Detect which cell encompasses the target text, then output its [X, Y] center coordinate. 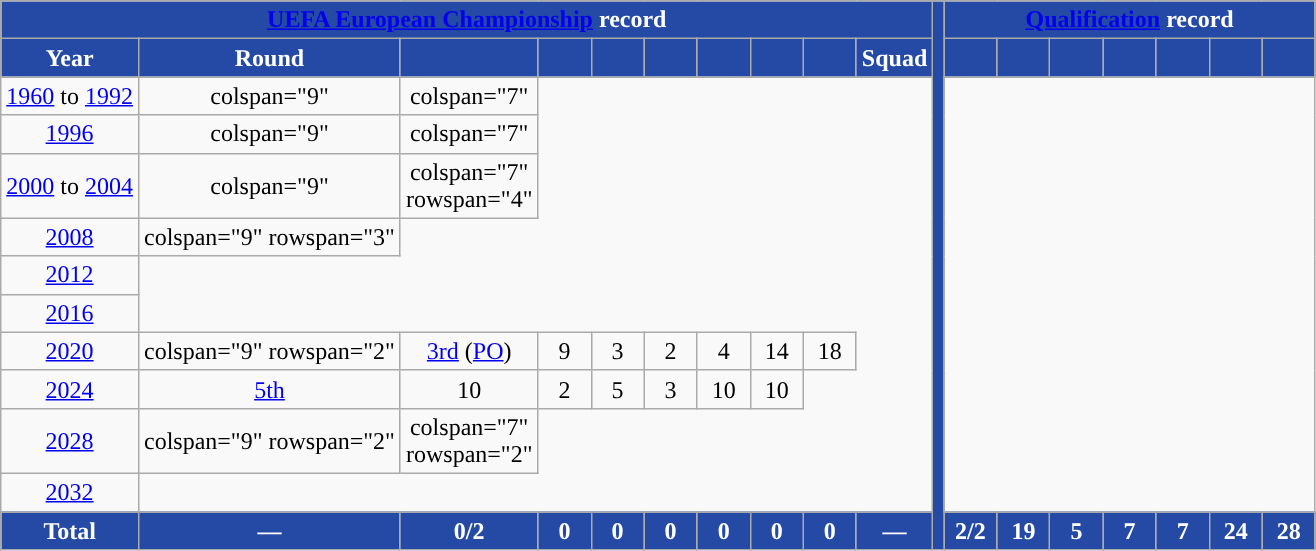
1996 [70, 134]
24 [1236, 531]
2012 [70, 275]
2024 [70, 389]
2020 [70, 351]
19 [1024, 531]
UEFA European Championship record [467, 20]
28 [1288, 531]
Total [70, 531]
18 [830, 351]
5th [269, 389]
3rd (PO) [469, 351]
Squad [894, 58]
colspan="7" rowspan="2" [469, 440]
2028 [70, 440]
2032 [70, 492]
0/2 [469, 531]
14 [776, 351]
colspan="9" rowspan="3" [269, 237]
Year [70, 58]
2/2 [970, 531]
1960 to 1992 [70, 96]
4 [724, 351]
Round [269, 58]
2016 [70, 313]
Qualification record [1130, 20]
2000 to 2004 [70, 186]
9 [564, 351]
2008 [70, 237]
colspan="7" rowspan="4" [469, 186]
